Locate the cell with the specified text and output its (x, y) center coordinate. 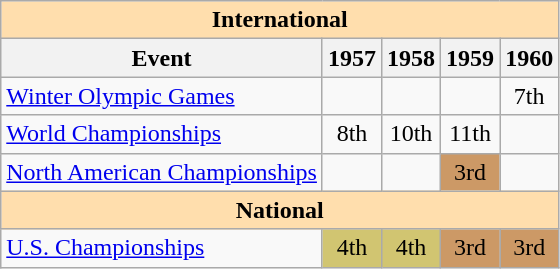
National (280, 210)
1957 (352, 58)
7th (530, 96)
North American Championships (162, 172)
10th (412, 134)
11th (470, 134)
8th (352, 134)
1960 (530, 58)
1959 (470, 58)
Event (162, 58)
International (280, 20)
World Championships (162, 134)
1958 (412, 58)
U.S. Championships (162, 248)
Winter Olympic Games (162, 96)
